Return (X, Y) of the center of cell containing provided text 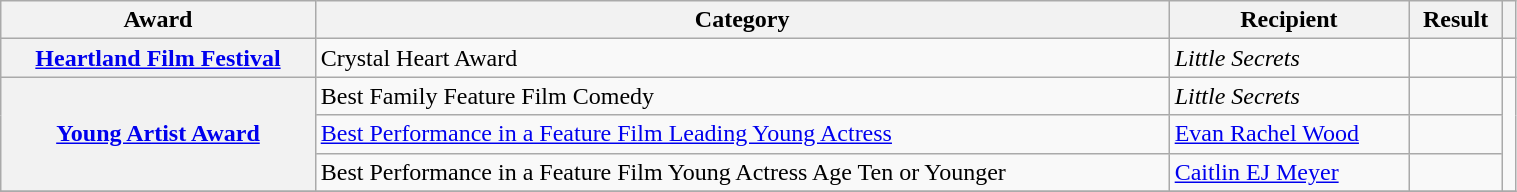
Result (1456, 20)
Caitlin EJ Meyer (1289, 172)
Best Performance in a Feature Film Young Actress Age Ten or Younger (742, 172)
Award (158, 20)
Best Family Feature Film Comedy (742, 96)
Category (742, 20)
Heartland Film Festival (158, 58)
Evan Rachel Wood (1289, 134)
Young Artist Award (158, 134)
Crystal Heart Award (742, 58)
Recipient (1289, 20)
Best Performance in a Feature Film Leading Young Actress (742, 134)
